Return the (x, y) coordinate for the center point of the cell that contains the specified text.  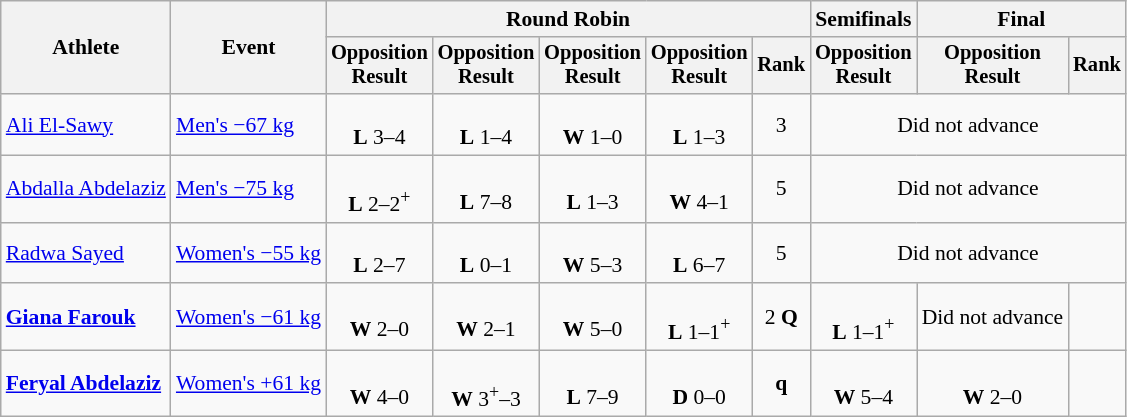
Radwa Sayed (86, 252)
Men's −67 kg (248, 124)
L 7–8 (486, 190)
W 5–0 (592, 318)
L 7–9 (592, 384)
2 Q (781, 318)
L 0–1 (486, 252)
L 6–7 (700, 252)
W 4–1 (700, 190)
W 3+–3 (486, 384)
Athlete (86, 48)
Abdalla Abdelaziz (86, 190)
L 1–4 (486, 124)
Men's −75 kg (248, 190)
3 (781, 124)
Women's −61 kg (248, 318)
W 5–4 (864, 384)
Ali El-Sawy (86, 124)
Women's −55 kg (248, 252)
Feryal Abdelaziz (86, 384)
L 3–4 (380, 124)
Giana Farouk (86, 318)
W 5–3 (592, 252)
q (781, 384)
L 2–2+ (380, 190)
Women's +61 kg (248, 384)
Semifinals (864, 19)
Final (1022, 19)
Event (248, 48)
L 2–7 (380, 252)
W 1–0 (592, 124)
D 0–0 (700, 384)
W 2–1 (486, 318)
Round Robin (568, 19)
W 4–0 (380, 384)
